Pinpoint the cell where the given text exists, returning its [X, Y] midpoint coordinate. 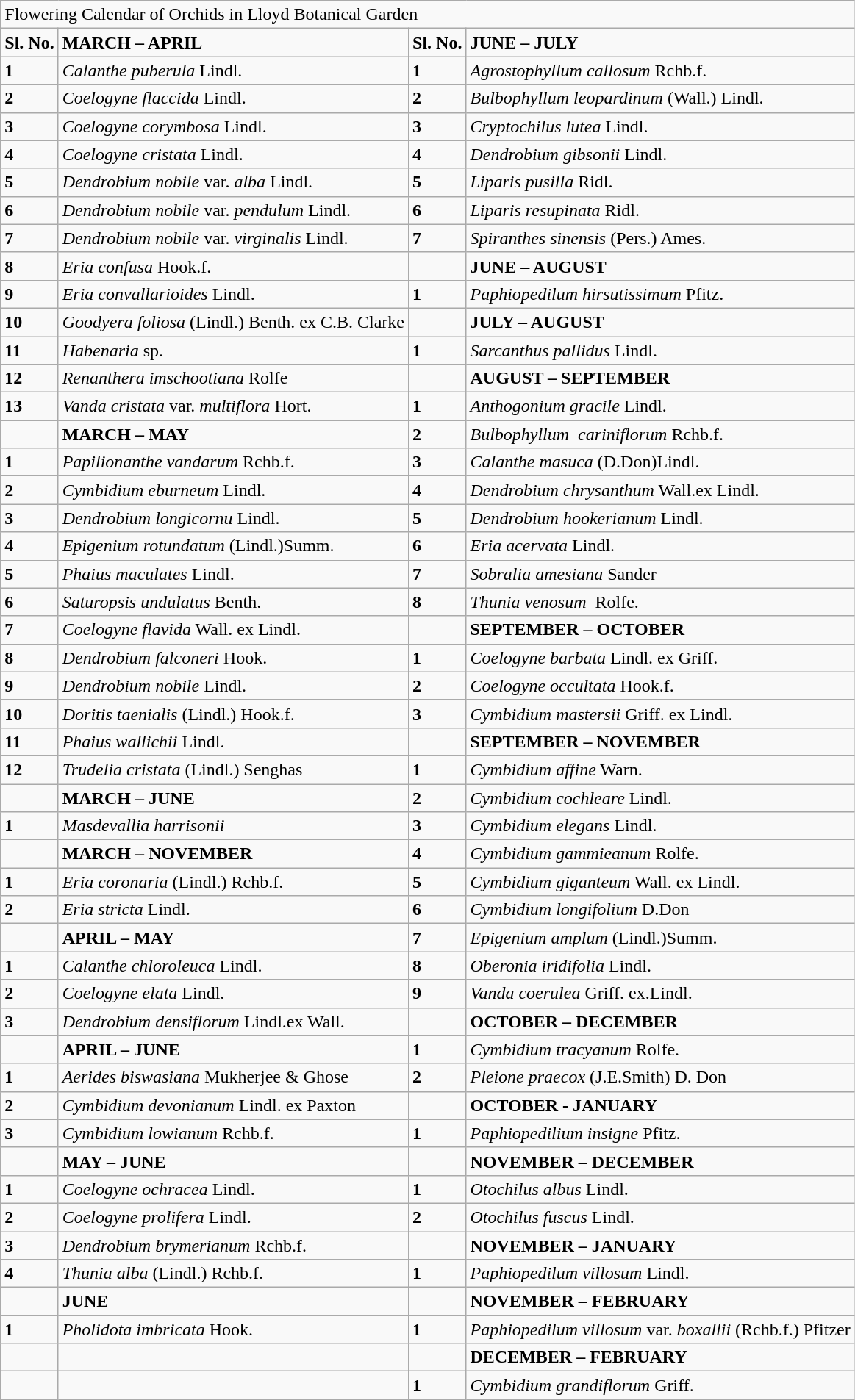
Cymbidium eburneum Lindl. [233, 490]
Dendrobium densiflorum Lindl.ex Wall. [233, 1022]
Dendrobium nobile var. virginalis Lindl. [233, 238]
Epigenium rotundatum (Lindl.)Summ. [233, 546]
Cymbidium lowianum Rchb.f. [233, 1133]
NOVEMBER – JANUARY [660, 1246]
Dendrobium falconeri Hook. [233, 658]
Masdevallia harrisonii [233, 826]
Coelogyne elata Lindl. [233, 994]
SEPTEMBER – OCTOBER [660, 630]
MARCH – NOVEMBER [233, 854]
Eria acervata Lindl. [660, 546]
Thunia venosum Rolfe. [660, 602]
JUNE – AUGUST [660, 266]
Paphiopedilum villosum var. boxallii (Rchb.f.) Pfitzer [660, 1329]
JULY – AUGUST [660, 322]
Paphiopedilum hirsutissimum Pfitz. [660, 294]
Goodyera foliosa (Lindl.) Benth. ex C.B. Clarke [233, 322]
Cymbidium longifolium D.Don [660, 910]
Dendrobium chrysanthum Wall.ex Lindl. [660, 490]
MARCH – APRIL [233, 43]
Dendrobium hookerianum Lindl. [660, 518]
Paphiopedilium insigne Pfitz. [660, 1133]
Coelogyne occultata Hook.f. [660, 686]
Coelogyne cristata Lindl. [233, 154]
Vanda coerulea Griff. ex.Lindl. [660, 994]
Sobralia amesiana Sander [660, 574]
Renanthera imschootiana Rolfe [233, 378]
Phaius maculates Lindl. [233, 574]
Cymbidium affine Warn. [660, 769]
MARCH – MAY [233, 434]
JUNE [233, 1302]
Papilionanthe vandarum Rchb.f. [233, 462]
Dendrobium longicornu Lindl. [233, 518]
Coelogyne corymbosa Lindl. [233, 126]
APRIL – MAY [233, 938]
DECEMBER – FEBRUARY [660, 1357]
Coelogyne flaccida Lindl. [233, 98]
Cymbidium tracyanum Rolfe. [660, 1049]
Cymbidium elegans Lindl. [660, 826]
AUGUST – SEPTEMBER [660, 378]
Cymbidium grandiflorum Griff. [660, 1385]
Cymbidium giganteum Wall. ex Lindl. [660, 882]
Dendrobium nobile var. alba Lindl. [233, 182]
Cymbidium gammieanum Rolfe. [660, 854]
Vanda cristata var. multiflora Hort. [233, 406]
Calanthe puberula Lindl. [233, 71]
Sarcanthus pallidus Lindl. [660, 351]
Dendrobium nobile var. pendulum Lindl. [233, 210]
NOVEMBER – DECEMBER [660, 1161]
Coelogyne flavida Wall. ex Lindl. [233, 630]
Dendrobium brymerianum Rchb.f. [233, 1246]
Aerides biswasiana Mukherjee & Ghose [233, 1077]
Eria coronaria (Lindl.) Rchb.f. [233, 882]
Eria stricta Lindl. [233, 910]
Oberonia iridifolia Lindl. [660, 966]
Flowering Calendar of Orchids in Lloyd Botanical Garden [428, 15]
Eria confusa Hook.f. [233, 266]
MARCH – JUNE [233, 797]
Otochilus fuscus Lindl. [660, 1217]
Cymbidium cochleare Lindl. [660, 797]
Trudelia cristata (Lindl.) Senghas [233, 769]
Agrostophyllum callosum Rchb.f. [660, 71]
MAY – JUNE [233, 1161]
Anthogonium gracile Lindl. [660, 406]
Calanthe masuca (D.Don)Lindl. [660, 462]
Bulbophyllum leopardinum (Wall.) Lindl. [660, 98]
Pholidota imbricata Hook. [233, 1329]
Bulbophyllum cariniflorum Rchb.f. [660, 434]
Phaius wallichii Lindl. [233, 742]
Liparis resupinata Ridl. [660, 210]
Dendrobium gibsonii Lindl. [660, 154]
Cymbidium devonianum Lindl. ex Paxton [233, 1105]
Coelogyne ochracea Lindl. [233, 1189]
Epigenium amplum (Lindl.)Summ. [660, 938]
Habenaria sp. [233, 351]
Dendrobium nobile Lindl. [233, 686]
Spiranthes sinensis (Pers.) Ames. [660, 238]
Calanthe chloroleuca Lindl. [233, 966]
SEPTEMBER – NOVEMBER [660, 742]
OCTOBER - JANUARY [660, 1105]
Eria convallarioides Lindl. [233, 294]
Coelogyne prolifera Lindl. [233, 1217]
JUNE – JULY [660, 43]
Coelogyne barbata Lindl. ex Griff. [660, 658]
APRIL – JUNE [233, 1049]
Doritis taenialis (Lindl.) Hook.f. [233, 714]
Cryptochilus lutea Lindl. [660, 126]
Paphiopedilum villosum Lindl. [660, 1274]
Pleione praecox (J.E.Smith) D. Don [660, 1077]
NOVEMBER – FEBRUARY [660, 1302]
Saturopsis undulatus Benth. [233, 602]
Cymbidium mastersii Griff. ex Lindl. [660, 714]
Otochilus albus Lindl. [660, 1189]
OCTOBER – DECEMBER [660, 1022]
Liparis pusilla Ridl. [660, 182]
13 [29, 406]
Thunia alba (Lindl.) Rchb.f. [233, 1274]
